Pinpoint the cell where the given text exists, returning its [X, Y] midpoint coordinate. 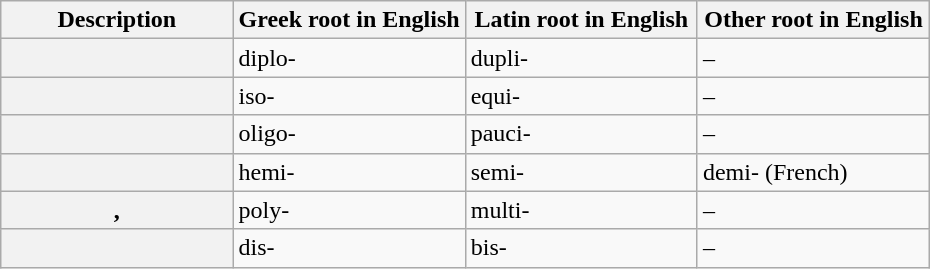
semi- [581, 172]
poly- [349, 210]
Greek root in English [349, 20]
Description [117, 20]
demi- (French) [813, 172]
iso- [349, 96]
equi- [581, 96]
oligo- [349, 134]
hemi- [349, 172]
Other root in English [813, 20]
dis- [349, 248]
diplo- [349, 58]
pauci- [581, 134]
Latin root in English [581, 20]
dupli- [581, 58]
bis- [581, 248]
multi- [581, 210]
, [117, 210]
